For the text-containing cell, return its midpoint in [X, Y] coordinate format. 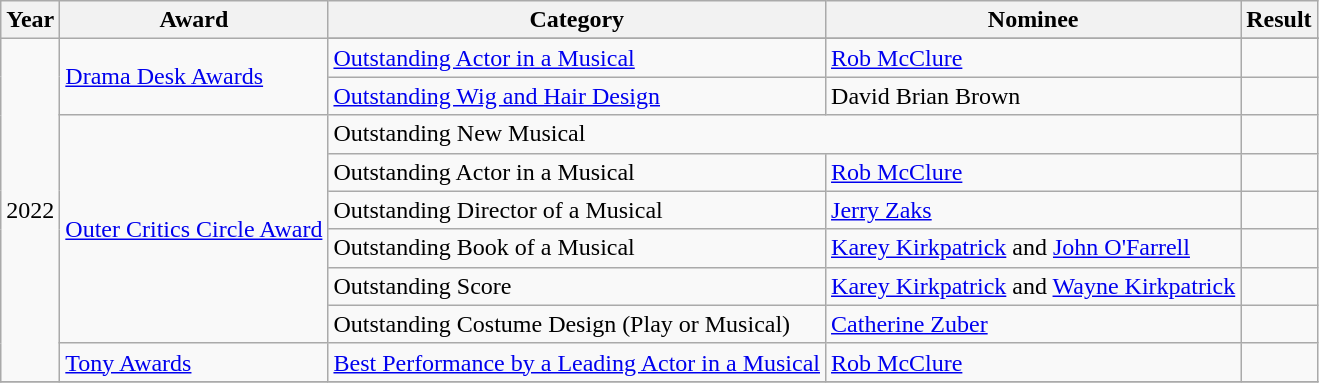
Jerry Zaks [1034, 210]
Karey Kirkpatrick and John O'Farrell [1034, 248]
Outstanding Director of a Musical [577, 210]
Best Performance by a Leading Actor in a Musical [577, 362]
Award [194, 20]
Nominee [1034, 20]
Drama Desk Awards [194, 77]
Outstanding Score [577, 286]
Outstanding New Musical [784, 134]
2022 [30, 210]
Outstanding Costume Design (Play or Musical) [577, 324]
Tony Awards [194, 362]
Karey Kirkpatrick and Wayne Kirkpatrick [1034, 286]
Category [577, 20]
David Brian Brown [1034, 96]
Outstanding Wig and Hair Design [577, 96]
Catherine Zuber [1034, 324]
Result [1279, 20]
Outer Critics Circle Award [194, 229]
Year [30, 20]
Outstanding Book of a Musical [577, 248]
